From the cell containing the given text, extract its center point as [x, y] coordinate. 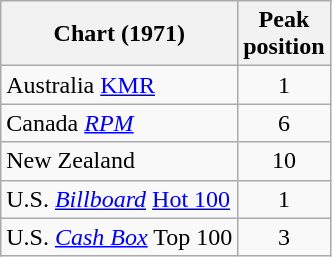
Canada RPM [120, 123]
Peakposition [284, 34]
Chart (1971) [120, 34]
3 [284, 237]
6 [284, 123]
U.S. Cash Box Top 100 [120, 237]
Australia KMR [120, 85]
10 [284, 161]
U.S. Billboard Hot 100 [120, 199]
New Zealand [120, 161]
